Provide the (x, y) coordinate of the cell's center where the given text is located.  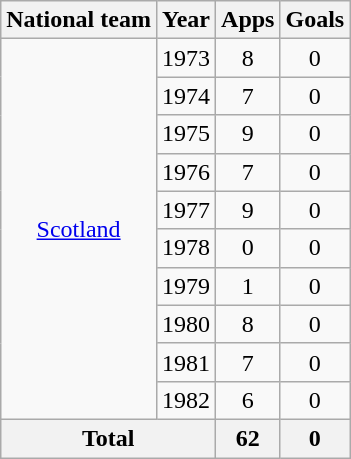
Year (186, 20)
Scotland (79, 230)
1982 (186, 400)
1973 (186, 58)
Goals (315, 20)
Total (108, 438)
62 (248, 438)
1981 (186, 362)
6 (248, 400)
Apps (248, 20)
1 (248, 286)
1974 (186, 96)
1976 (186, 172)
1975 (186, 134)
1977 (186, 210)
1978 (186, 248)
National team (79, 20)
1979 (186, 286)
1980 (186, 324)
